Output the [x, y] coordinate of the center of the cell containing the given text.  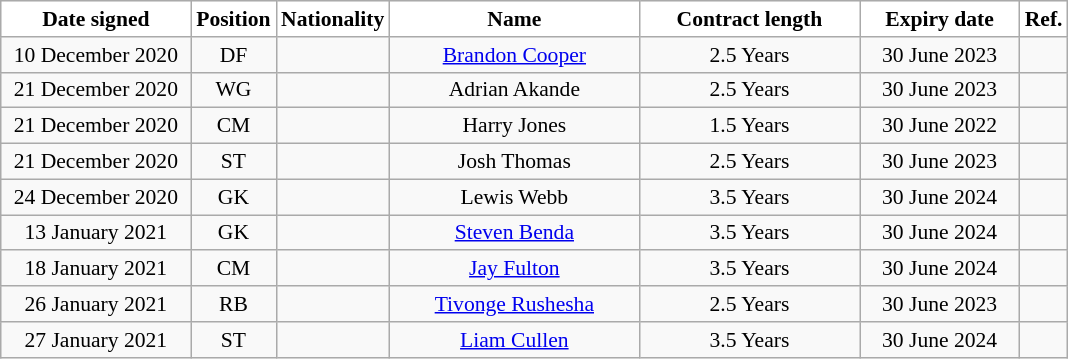
13 January 2021 [96, 233]
Josh Thomas [514, 162]
Brandon Cooper [514, 55]
RB [234, 304]
Harry Jones [514, 126]
18 January 2021 [96, 269]
1.5 Years [749, 126]
Position [234, 19]
Liam Cullen [514, 340]
Nationality [332, 19]
Expiry date [940, 19]
27 January 2021 [96, 340]
Steven Benda [514, 233]
Jay Fulton [514, 269]
DF [234, 55]
WG [234, 90]
24 December 2020 [96, 197]
Adrian Akande [514, 90]
Date signed [96, 19]
30 June 2022 [940, 126]
26 January 2021 [96, 304]
Contract length [749, 19]
Tivonge Rushesha [514, 304]
Lewis Webb [514, 197]
10 December 2020 [96, 55]
Name [514, 19]
Ref. [1044, 19]
